Output the (X, Y) coordinate of the center of the cell containing the given text.  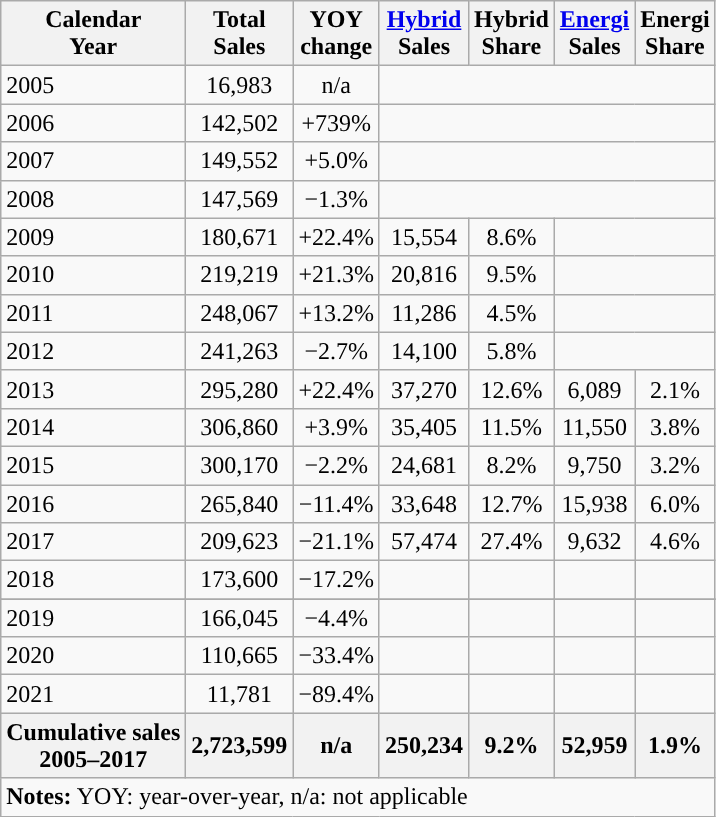
6.0% (675, 503)
−11.4% (336, 503)
295,280 (240, 389)
2018 (94, 580)
−21.1% (336, 542)
2016 (94, 503)
241,263 (240, 351)
Hybrid Share (512, 34)
Cumulative sales2005–2017 (94, 746)
+3.9% (336, 427)
−4.4% (336, 618)
5.8% (512, 351)
−1.3% (336, 199)
219,219 (240, 275)
4.5% (512, 313)
2013 (94, 389)
2008 (94, 199)
9.2% (512, 746)
1.9% (675, 746)
2017 (94, 542)
2006 (94, 123)
110,665 (240, 656)
9.5% (512, 275)
57,474 (424, 542)
248,067 (240, 313)
8.2% (512, 465)
250,234 (424, 746)
52,959 (594, 746)
2,723,599 (240, 746)
Energi Sales (594, 34)
11.5% (512, 427)
27.4% (512, 542)
2010 (94, 275)
20,816 (424, 275)
Hybrid Sales (424, 34)
3.2% (675, 465)
11,286 (424, 313)
−89.4% (336, 694)
2005 (94, 85)
3.8% (675, 427)
11,781 (240, 694)
173,600 (240, 580)
−2.7% (336, 351)
2021 (94, 694)
14,100 (424, 351)
9,750 (594, 465)
2020 (94, 656)
4.6% (675, 542)
265,840 (240, 503)
9,632 (594, 542)
−33.4% (336, 656)
8.6% (512, 237)
YOY change (336, 34)
15,938 (594, 503)
+21.3% (336, 275)
Notes: YOY: year-over-year, n/a: not applicable (358, 797)
147,569 (240, 199)
Calendar Year (94, 34)
−17.2% (336, 580)
+13.2% (336, 313)
12.6% (512, 389)
2011 (94, 313)
24,681 (424, 465)
2015 (94, 465)
Energi Share (675, 34)
2009 (94, 237)
6,089 (594, 389)
35,405 (424, 427)
+739% (336, 123)
180,671 (240, 237)
166,045 (240, 618)
2.1% (675, 389)
2012 (94, 351)
+5.0% (336, 161)
33,648 (424, 503)
149,552 (240, 161)
209,623 (240, 542)
37,270 (424, 389)
142,502 (240, 123)
2019 (94, 618)
300,170 (240, 465)
15,554 (424, 237)
2014 (94, 427)
Total Sales (240, 34)
16,983 (240, 85)
11,550 (594, 427)
−2.2% (336, 465)
2007 (94, 161)
12.7% (512, 503)
306,860 (240, 427)
